Determine the (X, Y) coordinate at the center of the cell enclosing the given text.  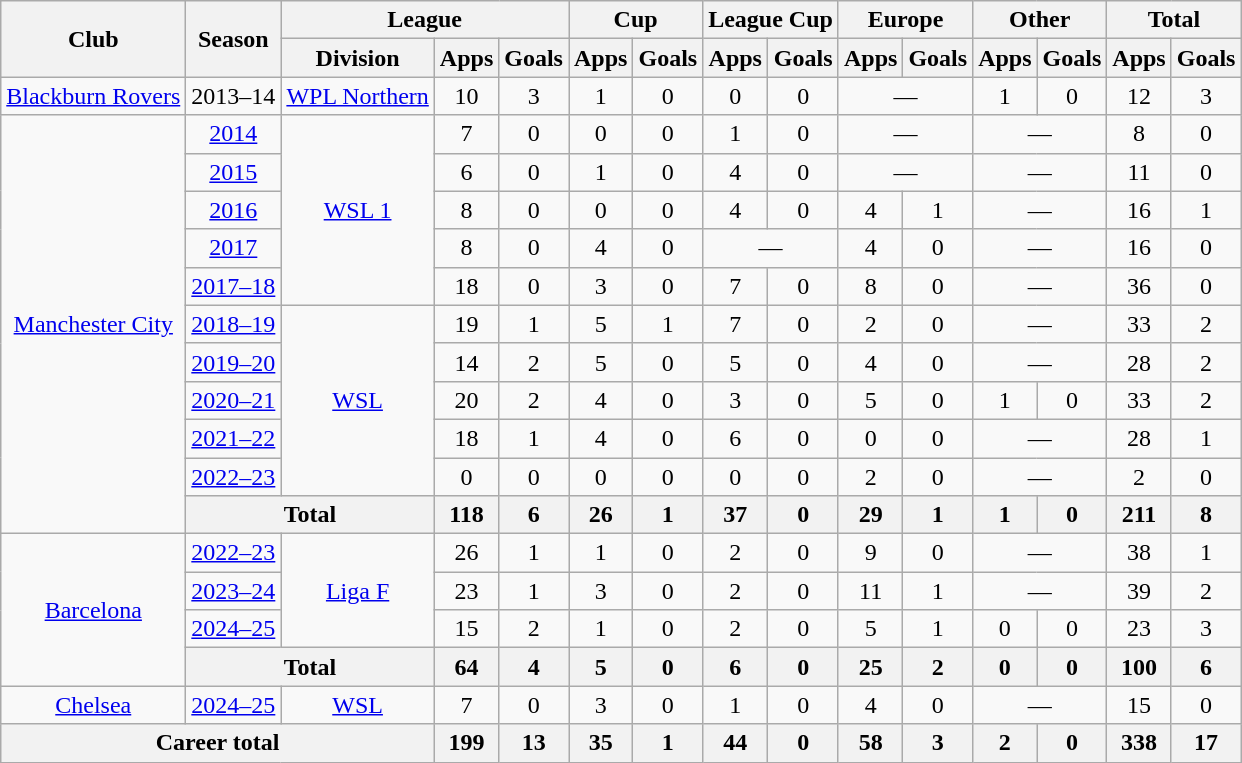
2020–21 (234, 400)
25 (870, 667)
Europe (905, 20)
10 (466, 96)
Chelsea (94, 705)
13 (534, 743)
League (425, 20)
WSL 1 (358, 210)
2017 (234, 248)
Division (358, 58)
2017–18 (234, 286)
12 (1139, 96)
35 (600, 743)
118 (466, 515)
2014 (234, 134)
211 (1139, 515)
2013–14 (234, 96)
338 (1139, 743)
Liga F (358, 591)
League Cup (771, 20)
29 (870, 515)
9 (870, 553)
17 (1206, 743)
Barcelona (94, 610)
Other (1040, 20)
2015 (234, 172)
100 (1139, 667)
WPL Northern (358, 96)
19 (466, 324)
36 (1139, 286)
38 (1139, 553)
64 (466, 667)
44 (736, 743)
199 (466, 743)
Cup (635, 20)
Career total (218, 743)
39 (1139, 591)
2016 (234, 210)
2023–24 (234, 591)
2021–22 (234, 438)
20 (466, 400)
2019–20 (234, 362)
37 (736, 515)
14 (466, 362)
Blackburn Rovers (94, 96)
Club (94, 39)
2018–19 (234, 324)
Manchester City (94, 324)
58 (870, 743)
Season (234, 39)
